Return [x, y] of the center of cell containing provided text 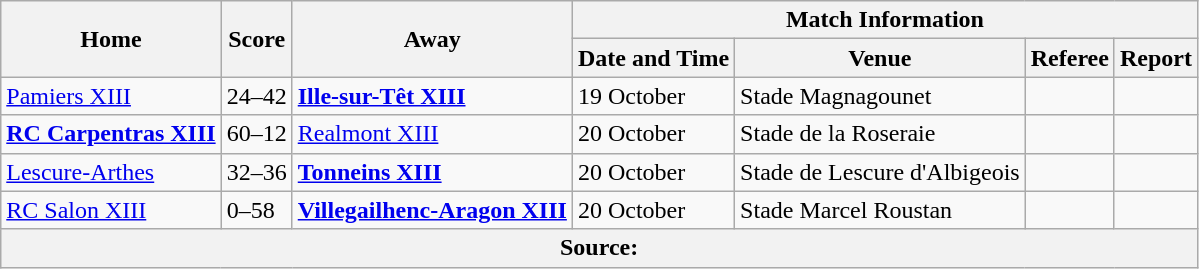
RC Salon XIII [111, 210]
Score [256, 39]
Home [111, 39]
Stade Magnagounet [880, 96]
Source: [600, 248]
Pamiers XIII [111, 96]
Tonneins XIII [432, 172]
Stade de la Roseraie [880, 134]
Match Information [884, 20]
Venue [880, 58]
24–42 [256, 96]
Lescure-Arthes [111, 172]
60–12 [256, 134]
19 October [653, 96]
Referee [1070, 58]
32–36 [256, 172]
Stade Marcel Roustan [880, 210]
Ille-sur-Têt XIII [432, 96]
Stade de Lescure d'Albigeois [880, 172]
Away [432, 39]
Realmont XIII [432, 134]
RC Carpentras XIII [111, 134]
0–58 [256, 210]
Report [1156, 58]
Date and Time [653, 58]
Villegailhenc-Aragon XIII [432, 210]
